For the text-containing cell, return its midpoint in (x, y) coordinate format. 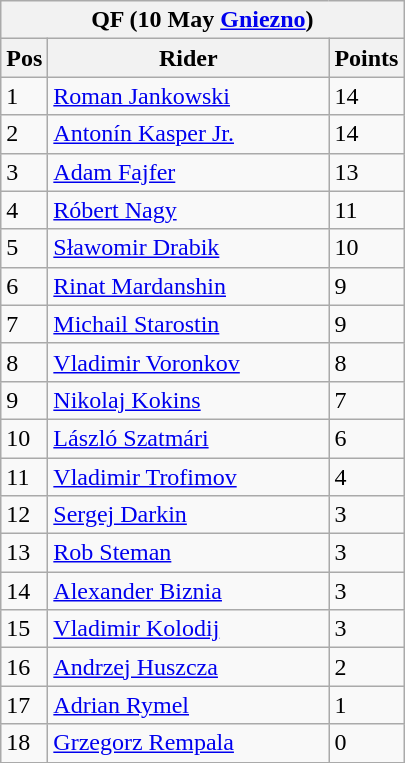
Michail Starostin (188, 324)
Rinat Mardanshin (188, 286)
Vladimir Trofimov (188, 477)
15 (24, 629)
0 (366, 743)
Vladimir Kolodij (188, 629)
Grzegorz Rempala (188, 743)
Andrzej Huszcza (188, 667)
18 (24, 743)
László Szatmári (188, 438)
Roman Jankowski (188, 96)
Vladimir Voronkov (188, 362)
Nikolaj Kokins (188, 400)
12 (24, 515)
17 (24, 705)
16 (24, 667)
Róbert Nagy (188, 210)
Rider (188, 58)
Sławomir Drabik (188, 248)
Adrian Rymel (188, 705)
QF (10 May Gniezno) (202, 20)
Adam Fajfer (188, 172)
Rob Steman (188, 553)
5 (24, 248)
Points (366, 58)
Alexander Biznia (188, 591)
Pos (24, 58)
Sergej Darkin (188, 515)
Antonín Kasper Jr. (188, 134)
